Detect which cell encompasses the target text, then output its (x, y) center coordinate. 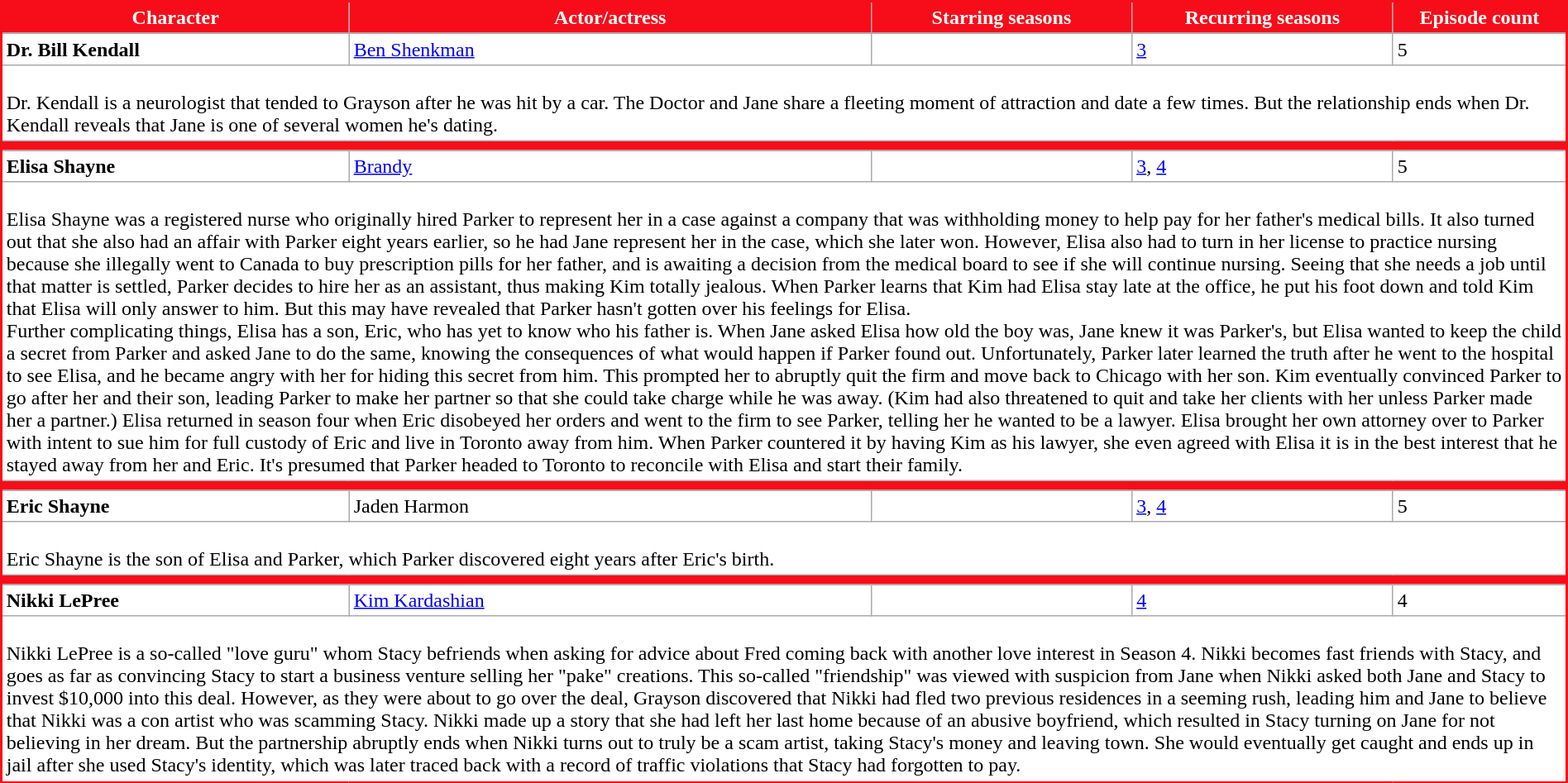
Brandy (610, 166)
Kim Kardashian (610, 600)
Elisa Shayne (175, 166)
Episode count (1480, 18)
Jaden Harmon (610, 506)
Nikki LePree (175, 600)
3 (1262, 49)
Character (175, 18)
Eric Shayne (175, 506)
Eric Shayne is the son of Elisa and Parker, which Parker discovered eight years after Eric's birth. (784, 549)
Dr. Bill Kendall (175, 49)
Starring seasons (1001, 18)
Recurring seasons (1262, 18)
Actor/actress (610, 18)
Ben Shenkman (610, 49)
